Search for the cell housing the specified text and yield its (X, Y) center coordinate. 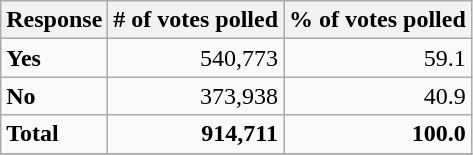
Total (54, 134)
373,938 (196, 96)
% of votes polled (378, 20)
59.1 (378, 58)
# of votes polled (196, 20)
No (54, 96)
100.0 (378, 134)
Yes (54, 58)
914,711 (196, 134)
540,773 (196, 58)
Response (54, 20)
40.9 (378, 96)
